Search for the cell housing the specified text and yield its (x, y) center coordinate. 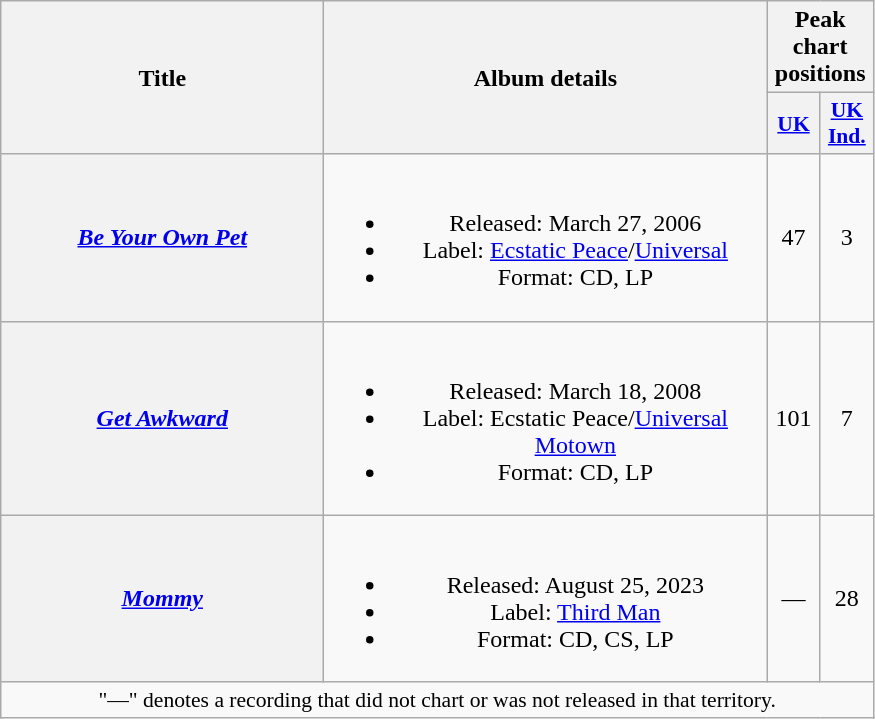
101 (794, 418)
— (794, 598)
Album details (546, 78)
UKInd. (846, 124)
Released: August 25, 2023Label: Third ManFormat: CD, CS, LP (546, 598)
Title (162, 78)
Get Awkward (162, 418)
Be Your Own Pet (162, 238)
UK (794, 124)
Released: March 18, 2008Label: Ecstatic Peace/Universal MotownFormat: CD, LP (546, 418)
28 (846, 598)
Released: March 27, 2006Label: Ecstatic Peace/UniversalFormat: CD, LP (546, 238)
Mommy (162, 598)
3 (846, 238)
Peak chart positions (820, 47)
7 (846, 418)
47 (794, 238)
"—" denotes a recording that did not chart or was not released in that territory. (438, 700)
